Search for the cell housing the specified text and yield its [X, Y] center coordinate. 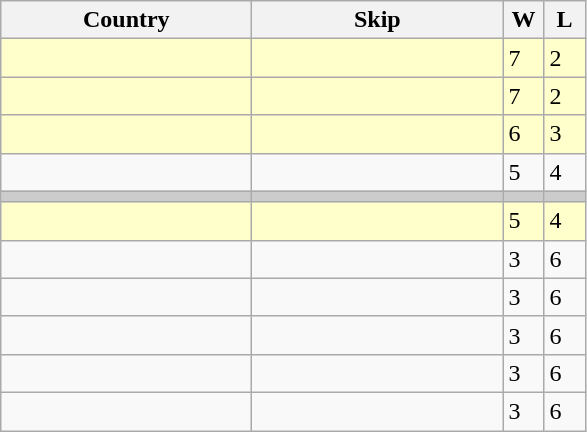
L [564, 20]
Skip [378, 20]
W [524, 20]
Country [126, 20]
